Detect which cell encompasses the target text, then output its (x, y) center coordinate. 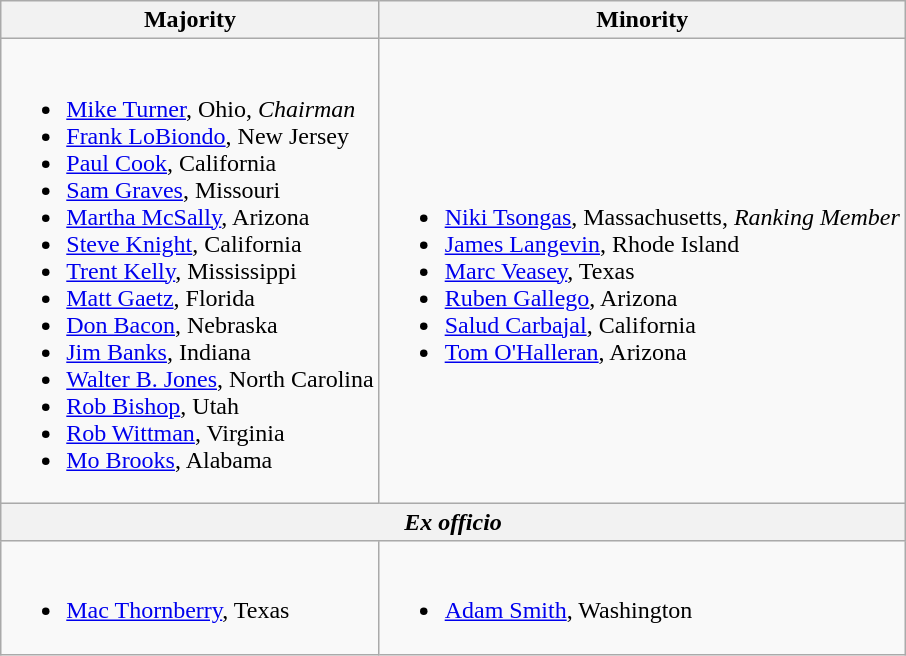
Majority (190, 20)
Adam Smith, Washington (642, 598)
Minority (642, 20)
Mac Thornberry, Texas (190, 598)
Ex officio (454, 522)
